Identify which cell holds the provided text, then report its [X, Y] central coordinate. 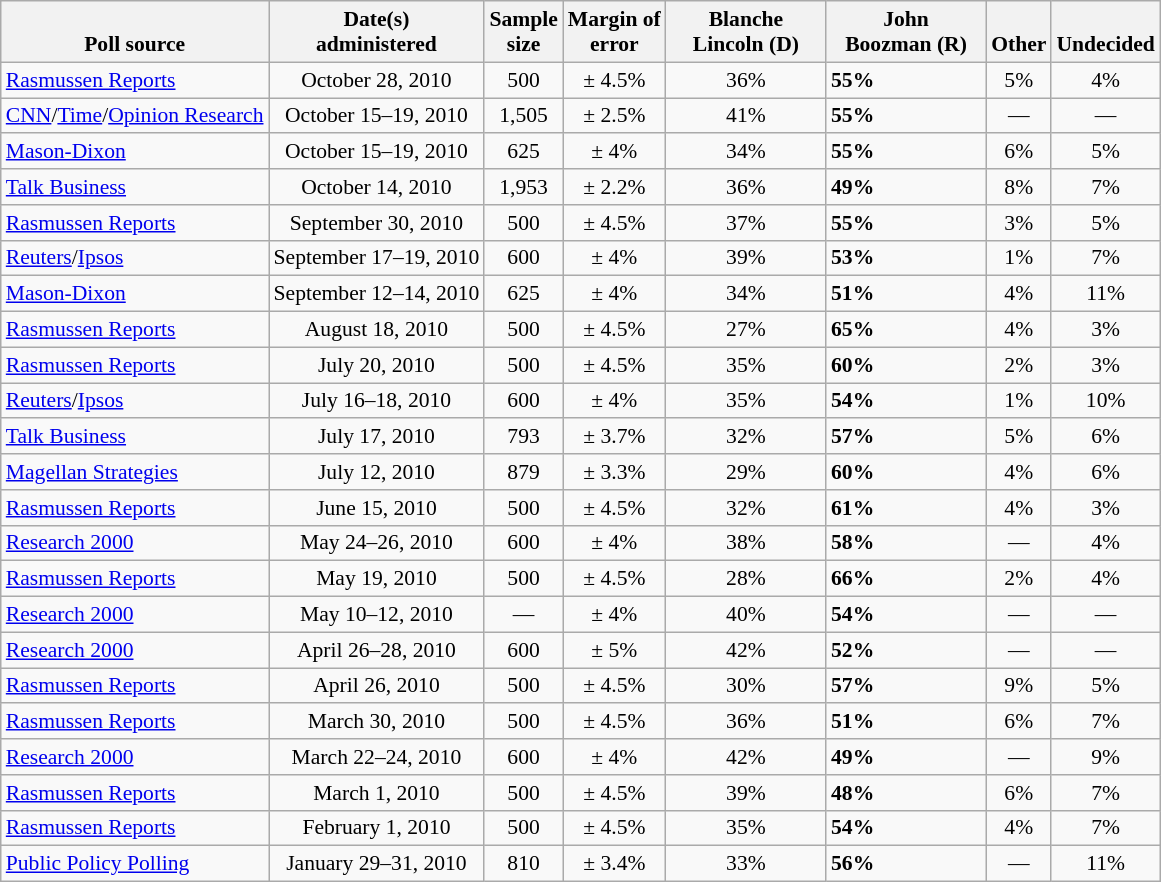
May 10–12, 2010 [377, 615]
September 12–14, 2010 [377, 294]
27% [746, 330]
March 1, 2010 [377, 793]
JohnBoozman (R) [906, 32]
± 3.3% [614, 472]
October 28, 2010 [377, 80]
May 24–26, 2010 [377, 543]
Public Policy Polling [135, 864]
33% [746, 864]
40% [746, 615]
September 30, 2010 [377, 223]
April 26, 2010 [377, 686]
37% [746, 223]
52% [906, 650]
± 2.2% [614, 187]
March 22–24, 2010 [377, 757]
29% [746, 472]
28% [746, 579]
March 30, 2010 [377, 722]
July 16–18, 2010 [377, 401]
Date(s)administered [377, 32]
8% [1018, 187]
May 19, 2010 [377, 579]
± 2.5% [614, 116]
Poll source [135, 32]
October 14, 2010 [377, 187]
± 3.4% [614, 864]
56% [906, 864]
Undecided [1105, 32]
65% [906, 330]
February 1, 2010 [377, 828]
48% [906, 793]
1,505 [523, 116]
53% [906, 258]
April 26–28, 2010 [377, 650]
61% [906, 508]
Other [1018, 32]
793 [523, 437]
July 17, 2010 [377, 437]
Margin oferror [614, 32]
July 12, 2010 [377, 472]
September 17–19, 2010 [377, 258]
66% [906, 579]
879 [523, 472]
Samplesize [523, 32]
January 29–31, 2010 [377, 864]
30% [746, 686]
1,953 [523, 187]
± 5% [614, 650]
41% [746, 116]
August 18, 2010 [377, 330]
Magellan Strategies [135, 472]
± 3.7% [614, 437]
July 20, 2010 [377, 365]
58% [906, 543]
CNN/Time/Opinion Research [135, 116]
June 15, 2010 [377, 508]
BlancheLincoln (D) [746, 32]
810 [523, 864]
10% [1105, 401]
38% [746, 543]
